Return the [X, Y] coordinate for the center point of the cell that contains the specified text.  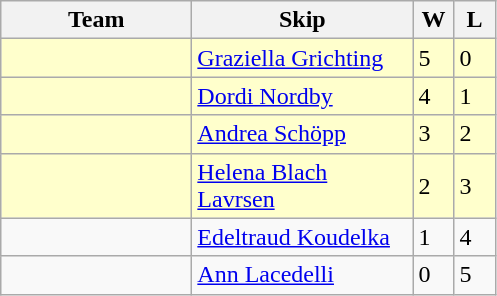
Graziella Grichting [302, 58]
Skip [302, 20]
W [434, 20]
Ann Lacedelli [302, 275]
Helena Blach Lavrsen [302, 186]
L [474, 20]
Andrea Schöpp [302, 134]
Dordi Nordby [302, 96]
Edeltraud Koudelka [302, 237]
Team [96, 20]
